Output the [X, Y] coordinate of the center of the cell containing the given text.  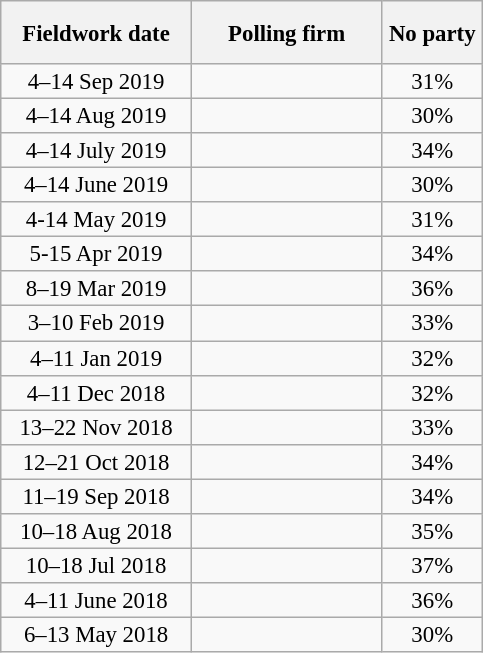
10–18 Jul 2018 [96, 566]
13–22 Nov 2018 [96, 428]
4–11 Jan 2019 [96, 358]
Polling firm [286, 32]
4–14 June 2019 [96, 186]
11–19 Sep 2018 [96, 496]
37% [432, 566]
4-14 May 2019 [96, 220]
4–14 Sep 2019 [96, 82]
8–19 Mar 2019 [96, 290]
4–14 July 2019 [96, 150]
12–21 Oct 2018 [96, 462]
4–14 Aug 2019 [96, 116]
3–10 Feb 2019 [96, 324]
Fieldwork date [96, 32]
4–11 June 2018 [96, 600]
35% [432, 532]
6–13 May 2018 [96, 634]
5-15 Apr 2019 [96, 254]
No party [432, 32]
4–11 Dec 2018 [96, 392]
10–18 Aug 2018 [96, 532]
